Search for the cell housing the specified text and yield its (X, Y) center coordinate. 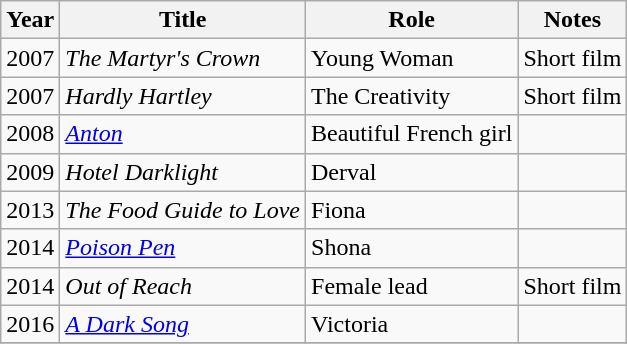
Fiona (412, 210)
The Food Guide to Love (183, 210)
Victoria (412, 324)
Notes (572, 20)
Beautiful French girl (412, 134)
2016 (30, 324)
Hotel Darklight (183, 172)
2013 (30, 210)
Year (30, 20)
Anton (183, 134)
Derval (412, 172)
2008 (30, 134)
The Martyr's Crown (183, 58)
Shona (412, 248)
Female lead (412, 286)
Poison Pen (183, 248)
Young Woman (412, 58)
Hardly Hartley (183, 96)
The Creativity (412, 96)
Title (183, 20)
A Dark Song (183, 324)
Role (412, 20)
2009 (30, 172)
Out of Reach (183, 286)
